Search for the cell housing the specified text and yield its [x, y] center coordinate. 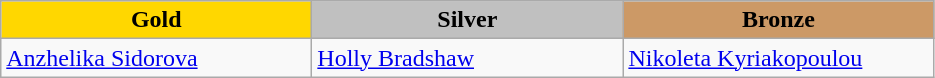
Silver [468, 20]
Bronze [778, 20]
Gold [156, 20]
Holly Bradshaw [468, 58]
Anzhelika Sidorova [156, 58]
Nikoleta Kyriakopoulou [778, 58]
